Search for the cell housing the specified text and yield its [x, y] center coordinate. 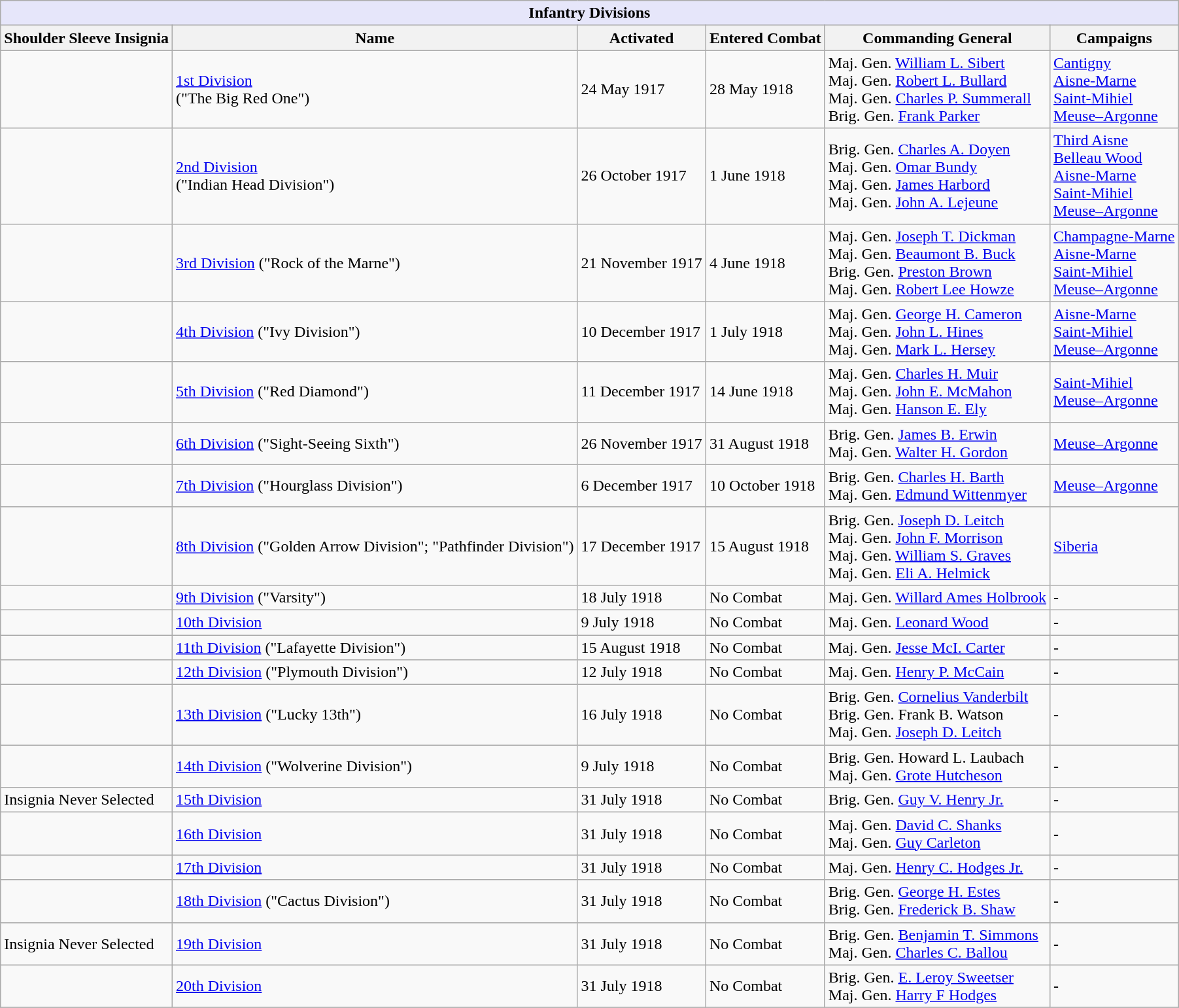
Aisne-MarneSaint-MihielMeuse–Argonne [1114, 332]
Brig. Gen. Benjamin T. SimmonsMaj. Gen. Charles C. Ballou [937, 943]
11th Division ("Lafayette Division") [375, 647]
17th Division [375, 867]
2nd Division("Indian Head Division") [375, 176]
Brig. Gen. Howard L. LaubachMaj. Gen. Grote Hutcheson [937, 767]
6th Division ("Sight-Seeing Sixth") [375, 443]
13th Division ("Lucky 13th") [375, 715]
26 October 1917 [641, 176]
14 June 1918 [765, 392]
Siberia [1114, 546]
Name [375, 38]
18 July 1918 [641, 597]
15th Division [375, 800]
4 June 1918 [765, 263]
17 December 1917 [641, 546]
Campaigns [1114, 38]
Brig. Gen. George H. EstesBrig. Gen. Frederick B. Shaw [937, 901]
Saint-MihielMeuse–Argonne [1114, 392]
18th Division ("Cactus Division") [375, 901]
Maj. Gen. Henry P. McCain [937, 672]
Maj. Gen. David C. ShanksMaj. Gen. Guy Carleton [937, 833]
1 July 1918 [765, 332]
1st Division("The Big Red One") [375, 89]
28 May 1918 [765, 89]
9th Division ("Varsity") [375, 597]
Infantry Divisions [590, 13]
12th Division ("Plymouth Division") [375, 672]
Commanding General [937, 38]
Third AisneBelleau WoodAisne-MarneSaint-MihielMeuse–Argonne [1114, 176]
11 December 1917 [641, 392]
Brig. Gen. Guy V. Henry Jr. [937, 800]
Champagne-MarneAisne-MarneSaint-MihielMeuse–Argonne [1114, 263]
6 December 1917 [641, 485]
5th Division ("Red Diamond") [375, 392]
Maj. Gen. Leonard Wood [937, 622]
Maj. Gen. George H. CameronMaj. Gen. John L. HinesMaj. Gen. Mark L. Hersey [937, 332]
3rd Division ("Rock of the Marne") [375, 263]
8th Division ("Golden Arrow Division"; "Pathfinder Division") [375, 546]
Maj. Gen. Charles H. MuirMaj. Gen. John E. McMahonMaj. Gen. Hanson E. Ely [937, 392]
CantignyAisne-MarneSaint-MihielMeuse–Argonne [1114, 89]
Maj. Gen. Joseph T. DickmanMaj. Gen. Beaumont B. BuckBrig. Gen. Preston BrownMaj. Gen. Robert Lee Howze [937, 263]
10th Division [375, 622]
19th Division [375, 943]
Brig. Gen. E. Leroy SweetserMaj. Gen. Harry F Hodges [937, 986]
1 June 1918 [765, 176]
21 November 1917 [641, 263]
Maj. Gen. Henry C. Hodges Jr. [937, 867]
10 October 1918 [765, 485]
24 May 1917 [641, 89]
16 July 1918 [641, 715]
Maj. Gen. Jesse McI. Carter [937, 647]
10 December 1917 [641, 332]
Shoulder Sleeve Insignia [86, 38]
12 July 1918 [641, 672]
26 November 1917 [641, 443]
Entered Combat [765, 38]
Brig. Gen. Charles A. DoyenMaj. Gen. Omar BundyMaj. Gen. James HarbordMaj. Gen. John A. Lejeune [937, 176]
31 August 1918 [765, 443]
Activated [641, 38]
Brig. Gen. James B. ErwinMaj. Gen. Walter H. Gordon [937, 443]
7th Division ("Hourglass Division") [375, 485]
Brig. Gen. Cornelius VanderbiltBrig. Gen. Frank B. WatsonMaj. Gen. Joseph D. Leitch [937, 715]
Maj. Gen. Willard Ames Holbrook [937, 597]
14th Division ("Wolverine Division") [375, 767]
Brig. Gen. Joseph D. LeitchMaj. Gen. John F. MorrisonMaj. Gen. William S. GravesMaj. Gen. Eli A. Helmick [937, 546]
Brig. Gen. Charles H. BarthMaj. Gen. Edmund Wittenmyer [937, 485]
20th Division [375, 986]
Maj. Gen. William L. SibertMaj. Gen. Robert L. BullardMaj. Gen. Charles P. SummerallBrig. Gen. Frank Parker [937, 89]
16th Division [375, 833]
4th Division ("Ivy Division") [375, 332]
